Search for the cell housing the specified text and yield its [x, y] center coordinate. 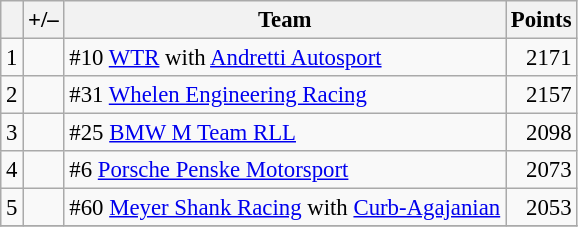
2053 [542, 208]
3 [12, 133]
#60 Meyer Shank Racing with Curb-Agajanian [284, 208]
+/– [44, 20]
4 [12, 170]
2098 [542, 133]
Points [542, 20]
1 [12, 58]
5 [12, 208]
#25 BMW M Team RLL [284, 133]
#6 Porsche Penske Motorsport [284, 170]
2171 [542, 58]
#31 Whelen Engineering Racing [284, 95]
#10 WTR with Andretti Autosport [284, 58]
2157 [542, 95]
2 [12, 95]
2073 [542, 170]
Team [284, 20]
